Detect which cell encompasses the target text, then output its [X, Y] center coordinate. 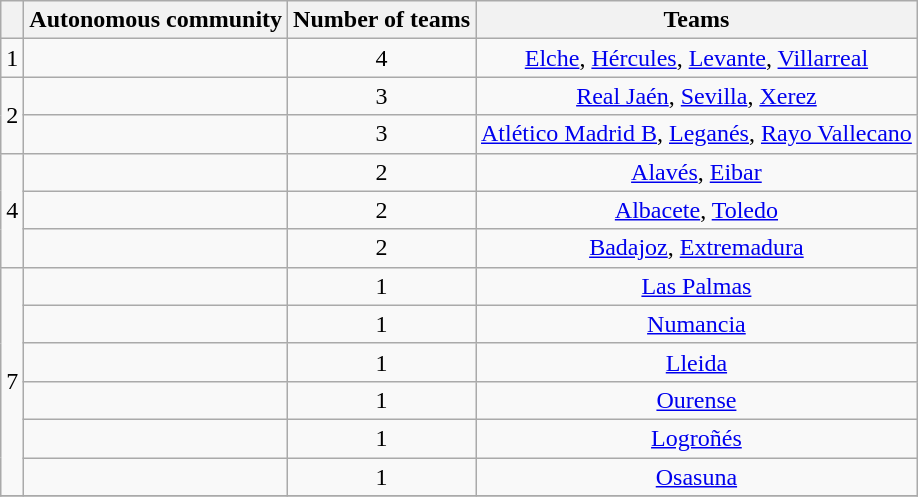
Autonomous community [156, 20]
Ourense [697, 400]
Numancia [697, 324]
Badajoz, Extremadura [697, 248]
Alavés, Eibar [697, 172]
Logroñés [697, 438]
Atlético Madrid B, Leganés, Rayo Vallecano [697, 134]
Las Palmas [697, 286]
Real Jaén, Sevilla, Xerez [697, 96]
Number of teams [382, 20]
Teams [697, 20]
Osasuna [697, 477]
Lleida [697, 362]
Albacete, Toledo [697, 210]
Elche, Hércules, Levante, Villarreal [697, 58]
7 [12, 381]
